Scan for the cell matching the given text and deliver its [x, y] coordinate at center. 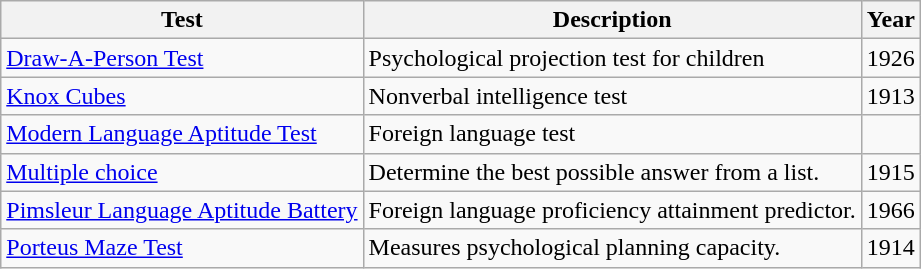
Determine the best possible answer from a list. [612, 172]
1913 [890, 96]
1914 [890, 248]
1915 [890, 172]
Year [890, 20]
1966 [890, 210]
Pimsleur Language Aptitude Battery [182, 210]
Multiple choice [182, 172]
Porteus Maze Test [182, 248]
Modern Language Aptitude Test [182, 134]
Foreign language test [612, 134]
Description [612, 20]
Nonverbal intelligence test [612, 96]
Foreign language proficiency attainment predictor. [612, 210]
Measures psychological planning capacity. [612, 248]
Test [182, 20]
Draw-A-Person Test [182, 58]
Knox Cubes [182, 96]
Psychological projection test for children [612, 58]
1926 [890, 58]
